Find where the given text appears and provide that cell's center as [X, Y] coordinate. 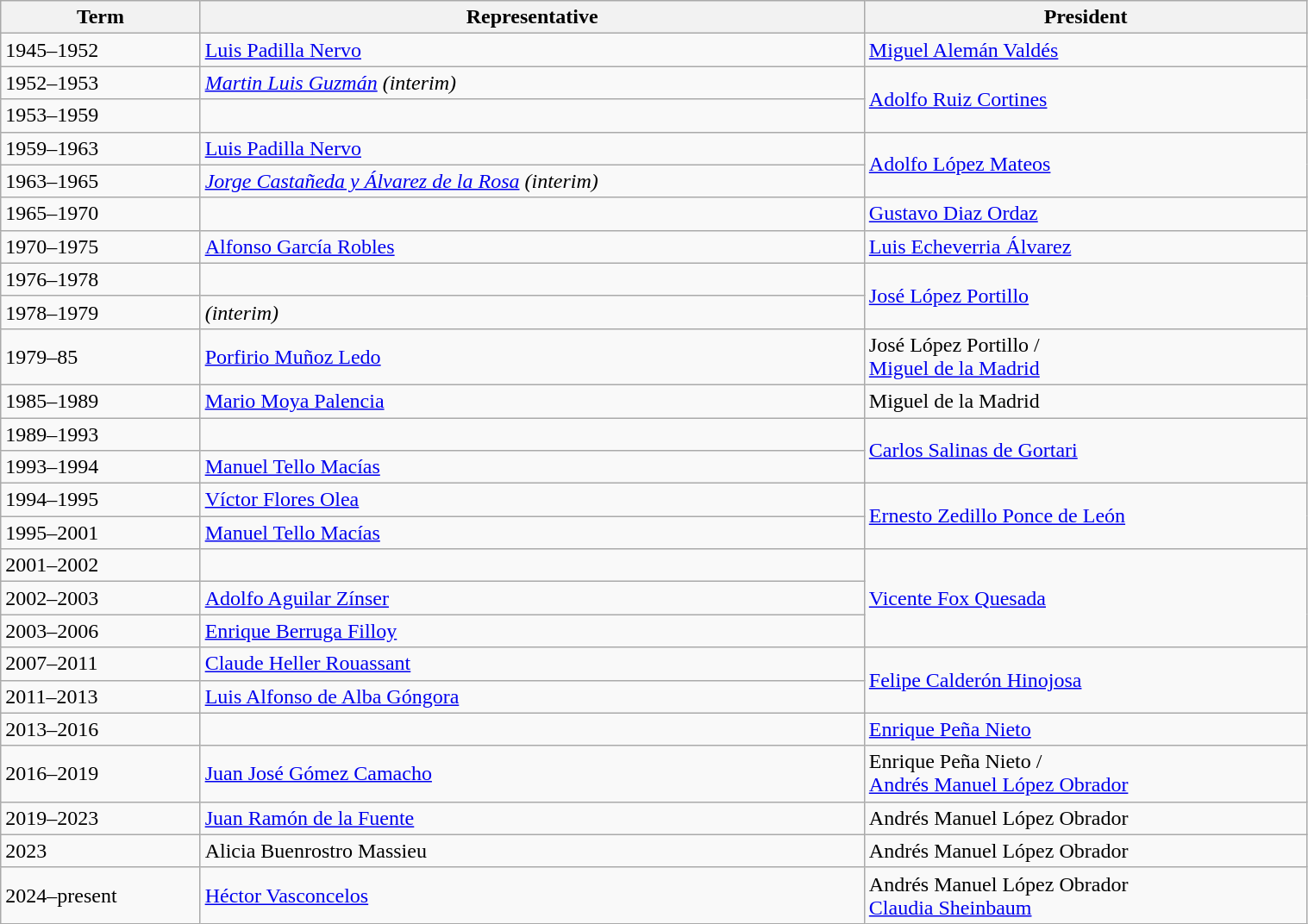
Porfirio Muñoz Ledo [532, 357]
President [1086, 17]
Miguel de la Madrid [1086, 401]
Adolfo Aguilar Zínser [532, 598]
Carlos Salinas de Gortari [1086, 450]
1945–1952 [100, 50]
Adolfo Ruiz Cortines [1086, 99]
2011–2013 [100, 696]
2016–2019 [100, 774]
Claude Heller Rouassant [532, 664]
1970–1975 [100, 247]
José López Portillo [1086, 296]
1965–1970 [100, 214]
1963–1965 [100, 181]
2019–2023 [100, 818]
Enrique Peña Nieto [1086, 729]
1989–1993 [100, 434]
2023 [100, 851]
1979–85 [100, 357]
Mario Moya Palencia [532, 401]
1953–1959 [100, 115]
2024–present [100, 895]
Alfonso García Robles [532, 247]
2002–2003 [100, 598]
Miguel Alemán Valdés [1086, 50]
2013–2016 [100, 729]
José López Portillo / Miguel de la Madrid [1086, 357]
Jorge Castañeda y Álvarez de la Rosa (interim) [532, 181]
1952–1953 [100, 83]
2001–2002 [100, 565]
Ernesto Zedillo Ponce de León [1086, 516]
2003–2006 [100, 631]
Andrés Manuel López ObradorClaudia Sheinbaum [1086, 895]
Enrique Berruga Filloy [532, 631]
1995–2001 [100, 533]
Representative [532, 17]
Juan Ramón de la Fuente [532, 818]
1978–1979 [100, 312]
Luis Echeverria Álvarez [1086, 247]
2007–2011 [100, 664]
Enrique Peña Nieto / Andrés Manuel López Obrador [1086, 774]
Term [100, 17]
Juan José Gómez Camacho [532, 774]
Martin Luis Guzmán (interim) [532, 83]
Gustavo Diaz Ordaz [1086, 214]
Alicia Buenrostro Massieu [532, 851]
(interim) [532, 312]
1994–1995 [100, 500]
1985–1989 [100, 401]
Adolfo López Mateos [1086, 165]
Felipe Calderón Hinojosa [1086, 680]
Luis Alfonso de Alba Góngora [532, 696]
Vicente Fox Quesada [1086, 598]
1976–1978 [100, 279]
1959–1963 [100, 148]
Héctor Vasconcelos [532, 895]
Víctor Flores Olea [532, 500]
1993–1994 [100, 467]
